Scan for the cell matching the given text and deliver its (x, y) coordinate at center. 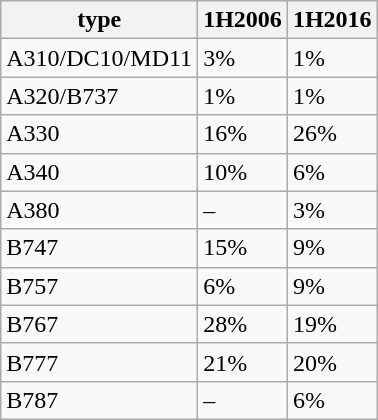
B787 (100, 400)
16% (243, 134)
B757 (100, 286)
A320/B737 (100, 96)
A330 (100, 134)
15% (243, 248)
B747 (100, 248)
A340 (100, 172)
A310/DC10/MD11 (100, 58)
1H2016 (332, 20)
26% (332, 134)
10% (243, 172)
20% (332, 362)
19% (332, 324)
type (100, 20)
21% (243, 362)
A380 (100, 210)
B767 (100, 324)
1H2006 (243, 20)
28% (243, 324)
B777 (100, 362)
